Search for the cell housing the specified text and yield its [x, y] center coordinate. 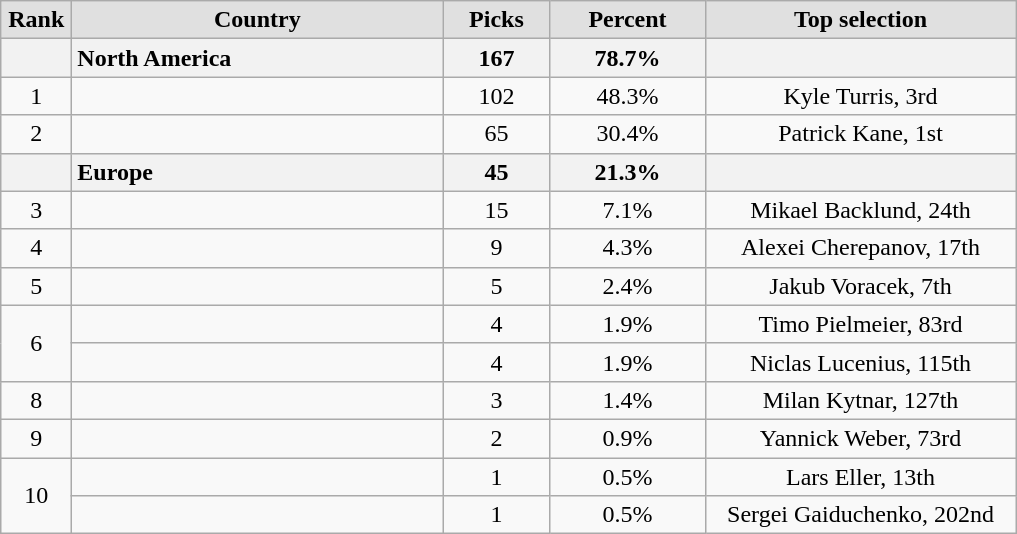
1.4% [628, 400]
15 [496, 210]
Top selection [860, 20]
Country [258, 20]
78.7% [628, 58]
North America [258, 58]
Patrick Kane, 1st [860, 134]
Timo Pielmeier, 83rd [860, 324]
Kyle Turris, 3rd [860, 96]
48.3% [628, 96]
45 [496, 172]
102 [496, 96]
Milan Kytnar, 127th [860, 400]
10 [36, 496]
Niclas Lucenius, 115th [860, 362]
0.9% [628, 438]
Europe [258, 172]
Lars Eller, 13th [860, 477]
Mikael Backlund, 24th [860, 210]
167 [496, 58]
Rank [36, 20]
6 [36, 343]
65 [496, 134]
Picks [496, 20]
2.4% [628, 286]
8 [36, 400]
Percent [628, 20]
Jakub Voracek, 7th [860, 286]
Yannick Weber, 73rd [860, 438]
7.1% [628, 210]
4.3% [628, 248]
Sergei Gaiduchenko, 202nd [860, 515]
Alexei Cherepanov, 17th [860, 248]
21.3% [628, 172]
30.4% [628, 134]
